Return the [X, Y] coordinate for the center point of the cell that contains the specified text.  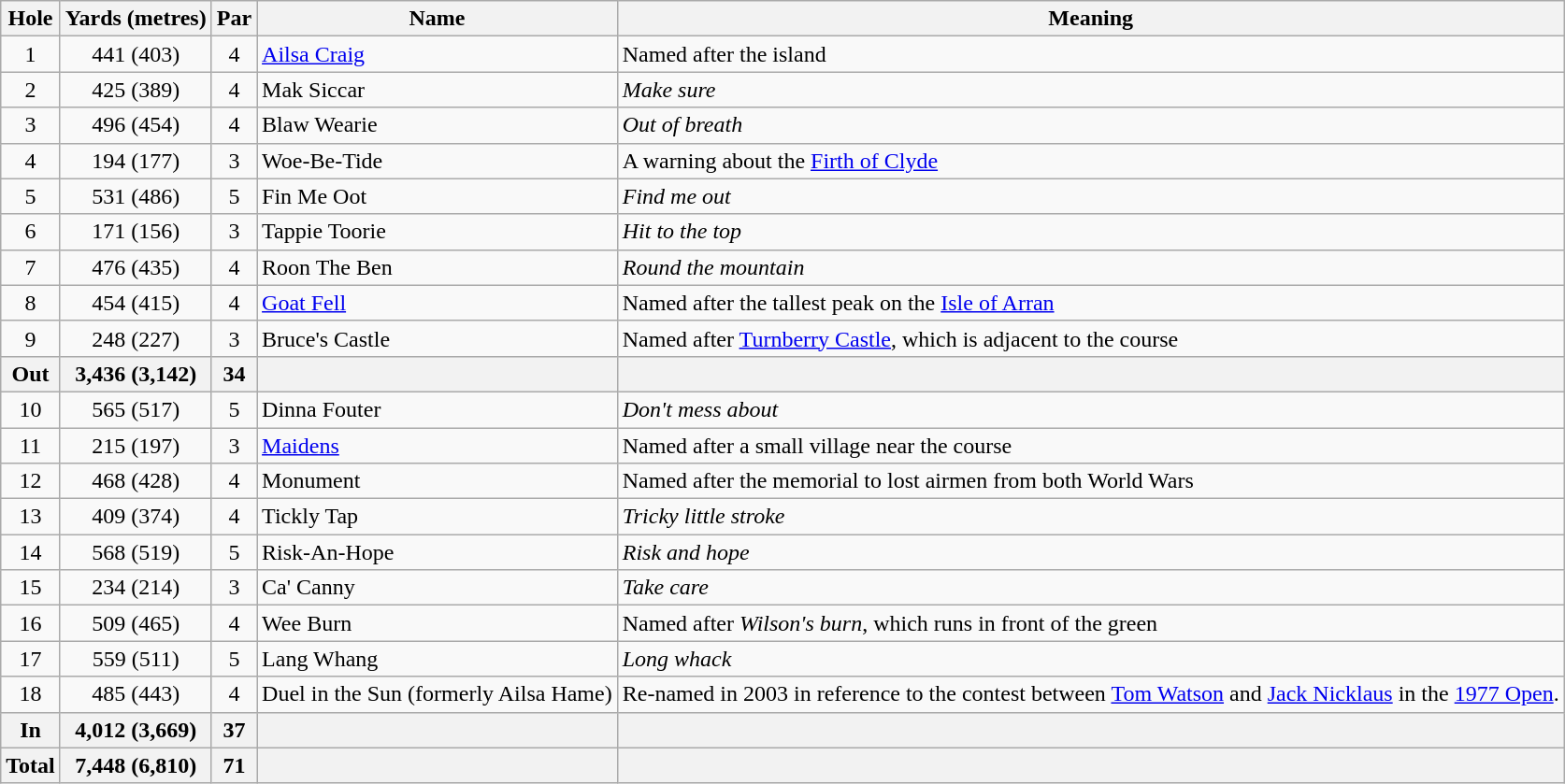
Named after the island [1090, 54]
13 [31, 517]
Yards (metres) [136, 19]
Don't mess about [1090, 409]
Named after a small village near the course [1090, 446]
565 (517) [136, 409]
Named after Turnberry Castle, which is adjacent to the course [1090, 338]
Par [234, 19]
Name [438, 19]
409 (374) [136, 517]
12 [31, 481]
Wee Burn [438, 623]
Ailsa Craig [438, 54]
Hit to the top [1090, 232]
Round the mountain [1090, 267]
A warning about the Firth of Clyde [1090, 161]
4,012 (3,669) [136, 730]
194 (177) [136, 161]
Roon The Ben [438, 267]
531 (486) [136, 196]
10 [31, 409]
496 (454) [136, 125]
18 [31, 694]
Goat Fell [438, 303]
17 [31, 659]
476 (435) [136, 267]
Out [31, 374]
9 [31, 338]
Dinna Fouter [438, 409]
Find me out [1090, 196]
Re-named in 2003 in reference to the contest between Tom Watson and Jack Nicklaus in the 1977 Open. [1090, 694]
468 (428) [136, 481]
16 [31, 623]
454 (415) [136, 303]
Named after Wilson's burn, which runs in front of the green [1090, 623]
7 [31, 267]
7,448 (6,810) [136, 765]
Duel in the Sun (formerly Ailsa Hame) [438, 694]
14 [31, 552]
11 [31, 446]
Blaw Wearie [438, 125]
Monument [438, 481]
71 [234, 765]
485 (443) [136, 694]
171 (156) [136, 232]
Make sure [1090, 90]
Risk and hope [1090, 552]
2 [31, 90]
34 [234, 374]
568 (519) [136, 552]
Named after the tallest peak on the Isle of Arran [1090, 303]
Total [31, 765]
1 [31, 54]
Out of breath [1090, 125]
3,436 (3,142) [136, 374]
Woe-Be-Tide [438, 161]
8 [31, 303]
Hole [31, 19]
234 (214) [136, 588]
441 (403) [136, 54]
Named after the memorial to lost airmen from both World Wars [1090, 481]
Mak Siccar [438, 90]
Risk-An-Hope [438, 552]
215 (197) [136, 446]
15 [31, 588]
559 (511) [136, 659]
Bruce's Castle [438, 338]
Fin Me Oot [438, 196]
425 (389) [136, 90]
37 [234, 730]
Maidens [438, 446]
In [31, 730]
Take care [1090, 588]
509 (465) [136, 623]
Long whack [1090, 659]
Meaning [1090, 19]
6 [31, 232]
248 (227) [136, 338]
Tappie Toorie [438, 232]
Tickly Tap [438, 517]
Lang Whang [438, 659]
Ca' Canny [438, 588]
Tricky little stroke [1090, 517]
